Output the (x, y) coordinate of the center of the cell containing the given text.  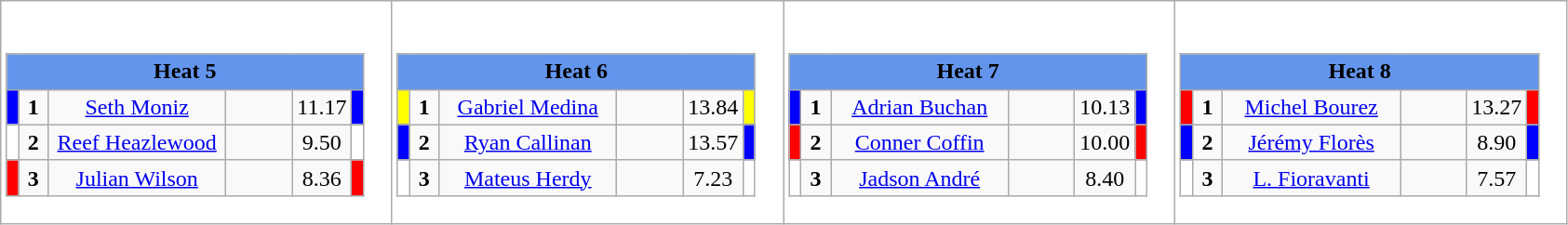
9.50 (322, 142)
Heat 7 1 Adrian Buchan 10.13 2 Conner Coffin 10.00 3 Jadson André 8.40 (979, 112)
8.90 (1496, 142)
Reef Heazlewood (138, 142)
Heat 8 (1360, 72)
Heat 6 1 Gabriel Medina 13.84 2 Ryan Callinan 13.57 3 Mateus Herdy 7.23 (588, 112)
8.36 (322, 178)
Michel Bourez (1312, 107)
13.84 (713, 107)
Gabriel Medina (529, 107)
Seth Moniz (138, 107)
Heat 7 (968, 72)
Heat 5 1 Seth Moniz 11.17 2 Reef Heazlewood 9.50 3 Julian Wilson 8.36 (196, 112)
L. Fioravanti (1312, 178)
Conner Coffin (919, 142)
13.57 (713, 142)
13.27 (1496, 107)
Heat 5 (184, 72)
Heat 6 (576, 72)
Julian Wilson (138, 178)
Heat 8 1 Michel Bourez 13.27 2 Jérémy Florès 8.90 3 L. Fioravanti 7.57 (1372, 112)
11.17 (322, 107)
7.57 (1496, 178)
Adrian Buchan (919, 107)
Ryan Callinan (529, 142)
8.40 (1106, 178)
7.23 (713, 178)
Mateus Herdy (529, 178)
10.13 (1106, 107)
10.00 (1106, 142)
Jérémy Florès (1312, 142)
Jadson André (919, 178)
